Output the [X, Y] coordinate of the center of the cell containing the given text.  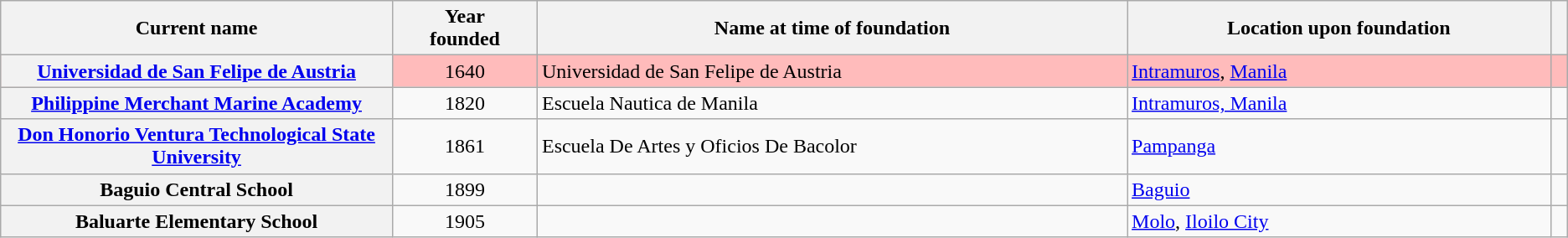
1640 [464, 71]
1899 [464, 189]
Current name [197, 28]
1861 [464, 146]
Baguio Central School [197, 189]
1905 [464, 221]
Name at time of foundation [832, 28]
Molo, Iloilo City [1339, 221]
Location upon foundation [1339, 28]
Don Honorio Ventura Technological State University [197, 146]
Yearfounded [464, 28]
Escuela De Artes y Oficios De Bacolor [832, 146]
Escuela Nautica de Manila [832, 103]
1820 [464, 103]
Baguio [1339, 189]
Baluarte Elementary School [197, 221]
Pampanga [1339, 146]
Philippine Merchant Marine Academy [197, 103]
